Find where the given text appears and provide that cell's center as (X, Y) coordinate. 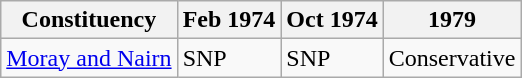
Feb 1974 (229, 20)
Conservative (452, 58)
Moray and Nairn (89, 58)
Constituency (89, 20)
Oct 1974 (332, 20)
1979 (452, 20)
